Search for the cell housing the specified text and yield its [x, y] center coordinate. 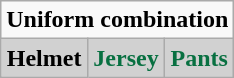
Pants [200, 58]
Uniform combination [118, 20]
Jersey [126, 58]
Helmet [44, 58]
